Find where the given text appears and provide that cell's center as (X, Y) coordinate. 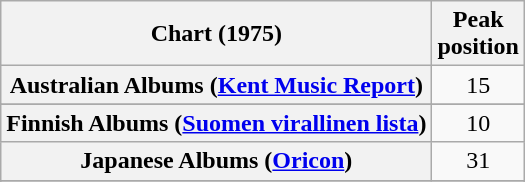
15 (478, 85)
Japanese Albums (Oricon) (216, 161)
31 (478, 161)
Australian Albums (Kent Music Report) (216, 85)
Chart (1975) (216, 34)
Peakposition (478, 34)
Finnish Albums (Suomen virallinen lista) (216, 123)
10 (478, 123)
